Locate the cell with the specified text and output its (X, Y) center coordinate. 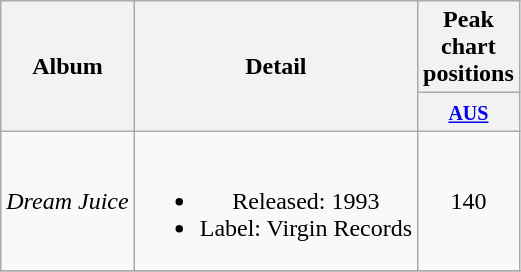
Album (68, 66)
Detail (276, 66)
140 (469, 201)
Released: 1993Label: Virgin Records (276, 201)
AUS (469, 112)
Peak chart positions (469, 47)
Dream Juice (68, 201)
